Locate the cell with the specified text and output its (x, y) center coordinate. 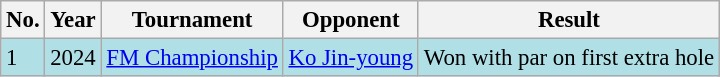
Opponent (350, 20)
1 (23, 58)
FM Championship (192, 58)
No. (23, 20)
2024 (73, 58)
Result (568, 20)
Ko Jin-young (350, 58)
Year (73, 20)
Won with par on first extra hole (568, 58)
Tournament (192, 20)
